Return [x, y] of the center of cell containing provided text 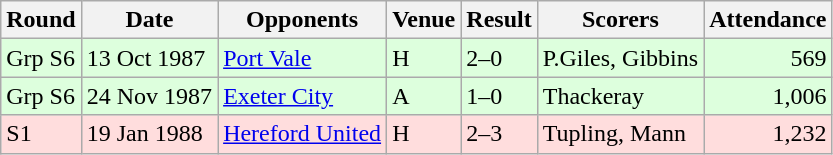
1,006 [768, 96]
19 Jan 1988 [149, 134]
Round [41, 20]
Tupling, Mann [620, 134]
Date [149, 20]
1–0 [499, 96]
2–3 [499, 134]
Scorers [620, 20]
S1 [41, 134]
13 Oct 1987 [149, 58]
Result [499, 20]
Opponents [302, 20]
Hereford United [302, 134]
Port Vale [302, 58]
Attendance [768, 20]
2–0 [499, 58]
24 Nov 1987 [149, 96]
Venue [424, 20]
569 [768, 58]
Thackeray [620, 96]
A [424, 96]
1,232 [768, 134]
P.Giles, Gibbins [620, 58]
Exeter City [302, 96]
